Determine the [X, Y] coordinate at the center of the cell enclosing the given text.  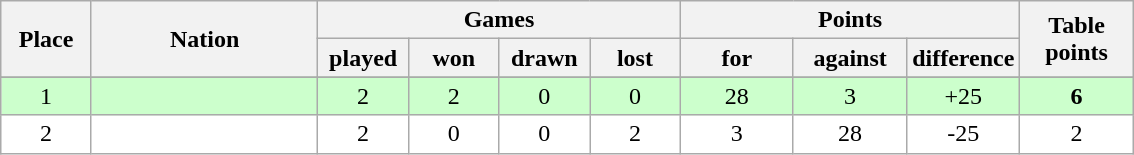
Points [850, 20]
Games [499, 20]
Place [46, 39]
difference [964, 58]
1 [46, 96]
against [850, 58]
6 [1076, 96]
+25 [964, 96]
played [364, 58]
Tablepoints [1076, 39]
won [454, 58]
for [736, 58]
lost [636, 58]
-25 [964, 134]
drawn [544, 58]
Nation [204, 39]
